From the cell containing the given text, extract its center point as (X, Y) coordinate. 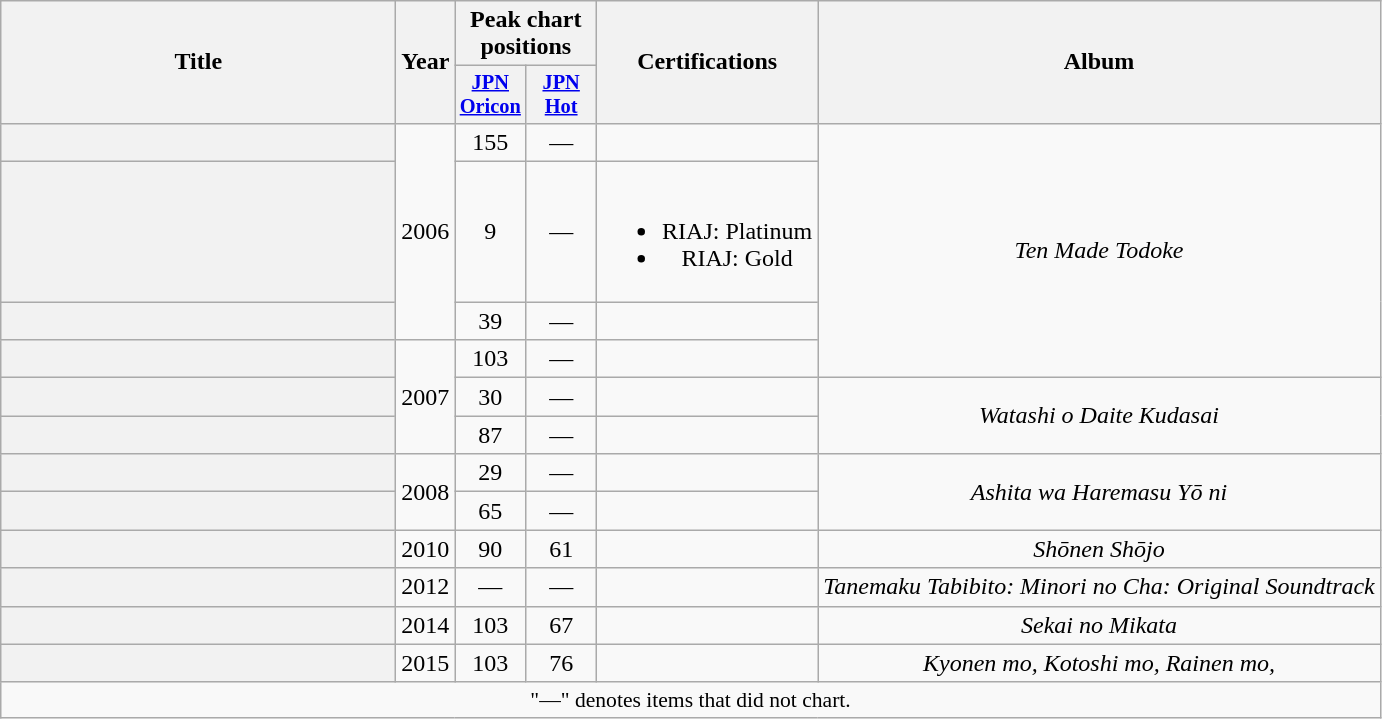
2015 (426, 663)
Ashita wa Haremasu Yō ni (1100, 492)
Album (1100, 62)
Title (198, 62)
2007 (426, 397)
2010 (426, 549)
90 (490, 549)
Kyonen mo, Kotoshi mo, Rainen mo, (1100, 663)
Ten Made Todoke (1100, 250)
39 (490, 321)
87 (490, 435)
65 (490, 511)
2008 (426, 492)
30 (490, 397)
Watashi o Daite Kudasai (1100, 416)
9 (490, 232)
Shōnen Shōjo (1100, 549)
2012 (426, 587)
67 (562, 625)
Sekai no Mikata (1100, 625)
"—" denotes items that did not chart. (691, 700)
Peak chart positions (526, 34)
Tanemaku Tabibito: Minori no Cha: Original Soundtrack (1100, 587)
JPNHot (562, 95)
Year (426, 62)
2006 (426, 231)
29 (490, 473)
76 (562, 663)
61 (562, 549)
155 (490, 142)
RIAJ: Platinum RIAJ: Gold (708, 232)
JPNOricon (490, 95)
Certifications (708, 62)
2014 (426, 625)
